Provide the (X, Y) coordinate of the cell's center where the given text is located.  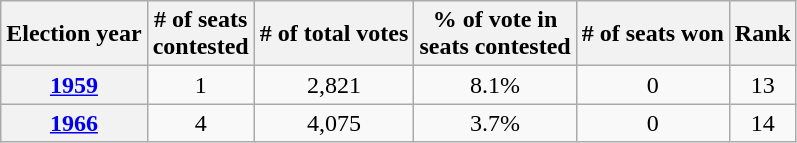
1959 (74, 85)
# of seatscontested (200, 34)
1966 (74, 123)
# of total votes (334, 34)
1 (200, 85)
% of vote inseats contested (495, 34)
14 (762, 123)
4 (200, 123)
3.7% (495, 123)
Rank (762, 34)
2,821 (334, 85)
13 (762, 85)
8.1% (495, 85)
# of seats won (652, 34)
4,075 (334, 123)
Election year (74, 34)
